Identify which cell holds the provided text, then report its (X, Y) central coordinate. 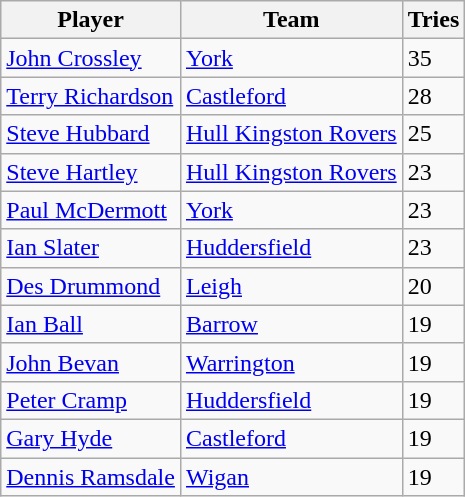
Paul McDermott (91, 210)
Steve Hartley (91, 172)
Tries (434, 20)
Leigh (291, 286)
Barrow (291, 324)
25 (434, 134)
Terry Richardson (91, 96)
Dennis Ramsdale (91, 477)
28 (434, 96)
Team (291, 20)
Wigan (291, 477)
20 (434, 286)
35 (434, 58)
Steve Hubbard (91, 134)
Des Drummond (91, 286)
Peter Cramp (91, 400)
Gary Hyde (91, 438)
Player (91, 20)
Ian Ball (91, 324)
Ian Slater (91, 248)
Warrington (291, 362)
John Bevan (91, 362)
John Crossley (91, 58)
